Find where the given text appears and provide that cell's center as [x, y] coordinate. 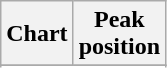
Chart [37, 34]
Peakposition [119, 34]
